Return [x, y] of the center of cell containing provided text 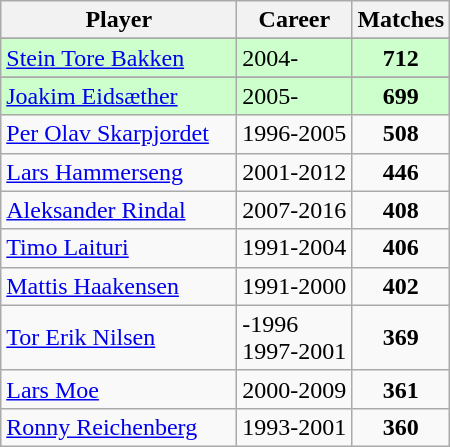
Ronny Reichenberg [119, 427]
402 [401, 286]
1993-2001 [294, 427]
361 [401, 389]
Tor Erik Nilsen [119, 338]
Timo Laituri [119, 248]
Joakim Eidsæther [119, 96]
2000-2009 [294, 389]
360 [401, 427]
Aleksander Rindal [119, 210]
Career [294, 20]
369 [401, 338]
699 [401, 96]
2004- [294, 58]
Player [119, 20]
406 [401, 248]
Lars Hammerseng [119, 172]
2005- [294, 96]
Stein Tore Bakken [119, 58]
408 [401, 210]
712 [401, 58]
2007-2016 [294, 210]
1991-2000 [294, 286]
Matches [401, 20]
-19961997-2001 [294, 338]
508 [401, 134]
Per Olav Skarpjordet [119, 134]
1991-2004 [294, 248]
446 [401, 172]
Lars Moe [119, 389]
Mattis Haakensen [119, 286]
1996-2005 [294, 134]
2001-2012 [294, 172]
